Find where the given text appears and provide that cell's center as (X, Y) coordinate. 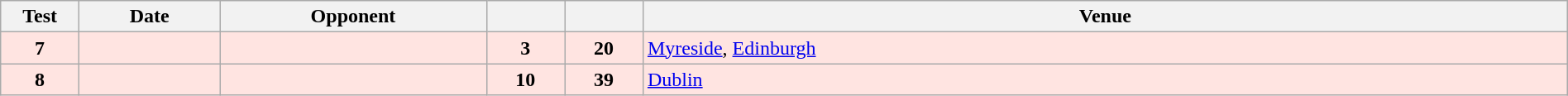
Venue (1105, 17)
39 (604, 79)
Opponent (353, 17)
Date (149, 17)
10 (526, 79)
Dublin (1105, 79)
Myreside, Edinburgh (1105, 48)
Test (40, 17)
7 (40, 48)
3 (526, 48)
20 (604, 48)
8 (40, 79)
